Pinpoint the cell where the given text exists, returning its [x, y] midpoint coordinate. 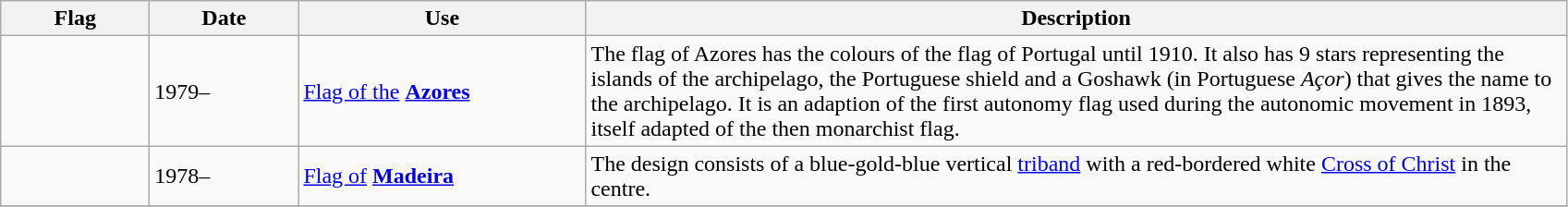
Description [1076, 18]
1979– [224, 91]
Date [224, 18]
The design consists of a blue-gold-blue vertical triband with a red-bordered white Cross of Christ in the centre. [1076, 176]
1978– [224, 176]
Use [442, 18]
Flag [76, 18]
Flag of the Azores [442, 91]
Flag of Madeira [442, 176]
